Locate the cell with the specified text and output its (x, y) center coordinate. 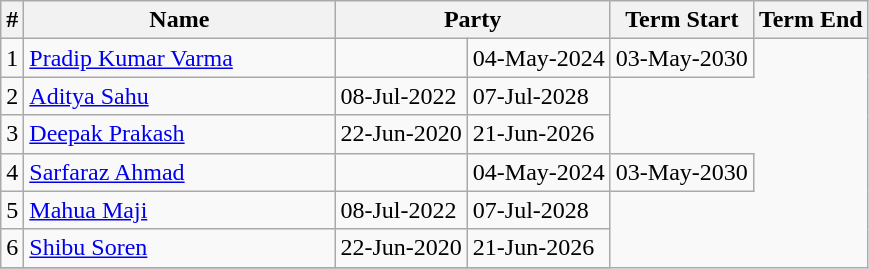
Name (180, 20)
Term End (810, 20)
Aditya Sahu (180, 96)
Sarfaraz Ahmad (180, 172)
# (12, 20)
3 (12, 134)
6 (12, 248)
Party (472, 20)
Term Start (682, 20)
1 (12, 58)
4 (12, 172)
Shibu Soren (180, 248)
Pradip Kumar Varma (180, 58)
2 (12, 96)
Deepak Prakash (180, 134)
5 (12, 210)
Mahua Maji (180, 210)
